Detect which cell encompasses the target text, then output its (x, y) center coordinate. 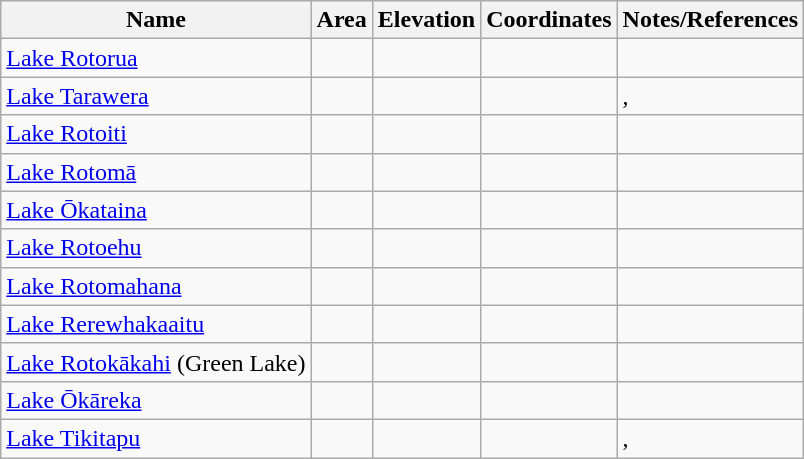
Lake Rotorua (156, 58)
Lake Rotomahana (156, 286)
Lake Rerewhakaaitu (156, 324)
Lake Rotokākahi (Green Lake) (156, 362)
Lake Rotoiti (156, 134)
Area (342, 20)
Lake Tikitapu (156, 438)
Notes/References (710, 20)
Lake Ōkataina (156, 210)
Lake Ōkāreka (156, 400)
Name (156, 20)
Elevation (426, 20)
Lake Rotoehu (156, 248)
Lake Tarawera (156, 96)
Coordinates (549, 20)
Lake Rotomā (156, 172)
